Detect which cell encompasses the target text, then output its [x, y] center coordinate. 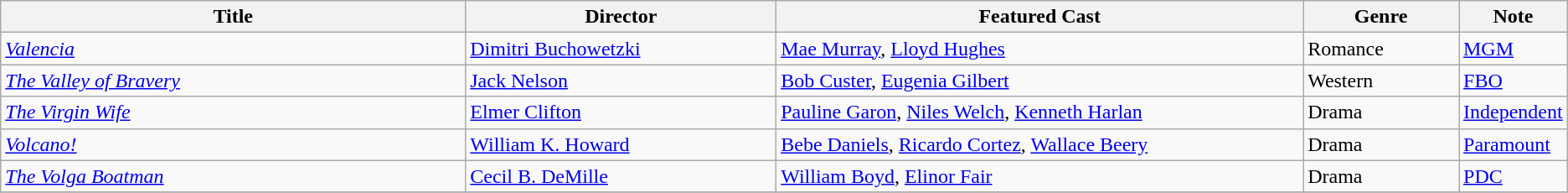
Bebe Daniels, Ricardo Cortez, Wallace Beery [1040, 144]
The Volga Boatman [233, 176]
Mae Murray, Lloyd Hughes [1040, 49]
Genre [1381, 17]
Western [1381, 81]
Title [233, 17]
Pauline Garon, Niles Welch, Kenneth Harlan [1040, 112]
Bob Custer, Eugenia Gilbert [1040, 81]
Independent [1514, 112]
The Virgin Wife [233, 112]
Paramount [1514, 144]
William K. Howard [622, 144]
Volcano! [233, 144]
Jack Nelson [622, 81]
Dimitri Buchowetzki [622, 49]
Director [622, 17]
FBO [1514, 81]
Valencia [233, 49]
Elmer Clifton [622, 112]
Romance [1381, 49]
Cecil B. DeMille [622, 176]
William Boyd, Elinor Fair [1040, 176]
The Valley of Bravery [233, 81]
Note [1514, 17]
PDC [1514, 176]
MGM [1514, 49]
Featured Cast [1040, 17]
